Pinpoint the cell where the given text exists, returning its [X, Y] midpoint coordinate. 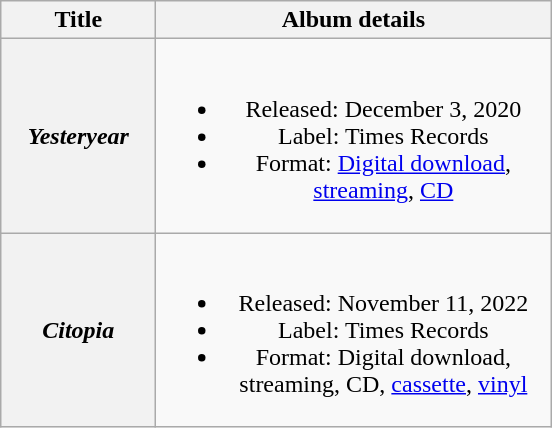
Released: November 11, 2022Label: Times RecordsFormat: Digital download, streaming, CD, cassette, vinyl [354, 330]
Title [78, 20]
Album details [354, 20]
Released: December 3, 2020Label: Times RecordsFormat: Digital download, streaming, CD [354, 136]
Yesteryear [78, 136]
Citopia [78, 330]
